Extract the (x, y) coordinate from the center of the cell holding the provided text.  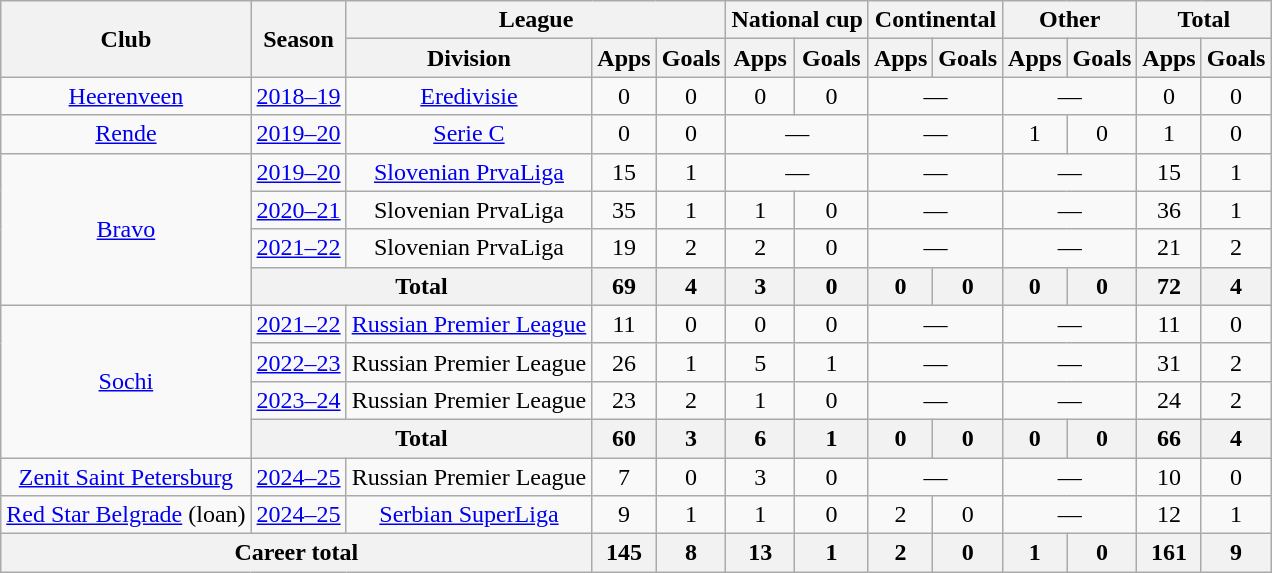
Serbian SuperLiga (469, 515)
21 (1169, 248)
Zenit Saint Petersburg (126, 477)
31 (1169, 362)
35 (624, 210)
161 (1169, 553)
2022–23 (298, 362)
Red Star Belgrade (loan) (126, 515)
Division (469, 58)
Heerenveen (126, 96)
Other (1070, 20)
72 (1169, 286)
7 (624, 477)
145 (624, 553)
10 (1169, 477)
12 (1169, 515)
5 (760, 362)
2020–21 (298, 210)
Season (298, 39)
Rende (126, 134)
36 (1169, 210)
League (536, 20)
Continental (935, 20)
6 (760, 438)
13 (760, 553)
23 (624, 400)
Eredivisie (469, 96)
2023–24 (298, 400)
Career total (296, 553)
2018–19 (298, 96)
Sochi (126, 381)
69 (624, 286)
66 (1169, 438)
26 (624, 362)
National cup (797, 20)
24 (1169, 400)
Club (126, 39)
19 (624, 248)
Serie C (469, 134)
8 (691, 553)
60 (624, 438)
Bravo (126, 229)
